Search for the cell housing the specified text and yield its [x, y] center coordinate. 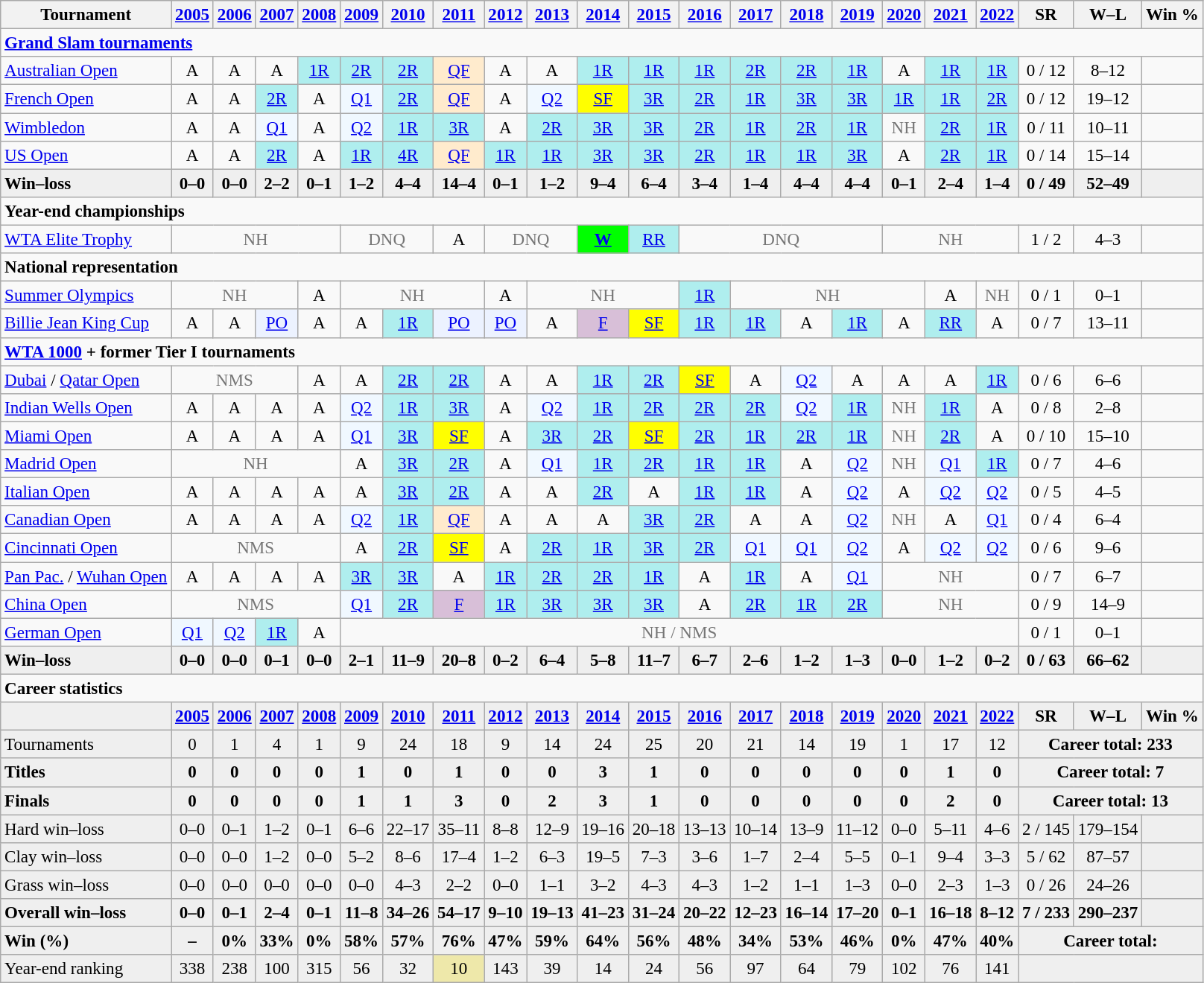
NH / NMS [679, 632]
11–7 [653, 661]
Career total: [1110, 941]
5 / 62 [1046, 857]
Wimbledon [86, 127]
15–10 [1107, 436]
Year-end championships [602, 211]
141 [997, 969]
79 [858, 969]
Career total: 7 [1110, 773]
Titles [86, 773]
39 [552, 969]
17 [951, 745]
10–11 [1107, 127]
18 [459, 745]
20–22 [705, 913]
French Open [86, 99]
19–12 [1107, 99]
2–1 [362, 661]
12–9 [552, 829]
Dubai / Qatar Open [86, 380]
57% [408, 941]
1 / 2 [1046, 240]
Miami Open [86, 436]
5–11 [951, 829]
0 / 14 [1046, 156]
25 [653, 745]
0 / 11 [1046, 127]
46% [858, 941]
15–14 [1107, 156]
Tournament [86, 15]
Year-end ranking [86, 969]
Australian Open [86, 71]
9–6 [1107, 548]
5–5 [858, 857]
31–24 [653, 913]
14–4 [459, 183]
Career total: 13 [1110, 801]
US Open [86, 156]
0 / 8 [1046, 408]
338 [192, 969]
7–3 [653, 857]
41–23 [603, 913]
0 / 9 [1046, 605]
0 / 4 [1046, 520]
238 [234, 969]
Madrid Open [86, 464]
34% [755, 941]
Cincinnati Open [86, 548]
17–4 [459, 857]
2 / 145 [1046, 829]
Indian Wells Open [86, 408]
11–12 [858, 829]
102 [904, 969]
10 [459, 969]
Canadian Open [86, 520]
0 / 5 [1046, 492]
1–7 [755, 857]
8–6 [408, 857]
21 [755, 745]
53% [806, 941]
Career statistics [602, 689]
290–237 [1107, 913]
4R [408, 156]
10–14 [755, 829]
– [192, 941]
Clay win–loss [86, 857]
Summer Olympics [86, 296]
33% [277, 941]
22–17 [408, 829]
19–5 [603, 857]
8–8 [505, 829]
32 [408, 969]
7 / 233 [1046, 913]
19–13 [552, 913]
5–8 [603, 661]
13–11 [1107, 324]
6–3 [552, 857]
Win (%) [86, 941]
64 [806, 969]
13–9 [806, 829]
143 [505, 969]
Hard win–loss [86, 829]
35–11 [459, 829]
2–3 [951, 885]
12 [997, 745]
20 [705, 745]
Italian Open [86, 492]
87–57 [1107, 857]
315 [319, 969]
3–2 [603, 885]
40% [997, 941]
64% [603, 941]
9–10 [505, 913]
16–14 [806, 913]
Billie Jean King Cup [86, 324]
Grass win–loss [86, 885]
German Open [86, 632]
Finals [86, 801]
4–5 [1107, 492]
WTA Elite Trophy [86, 240]
National representation [602, 267]
48% [705, 941]
19 [858, 745]
0 / 10 [1046, 436]
Grand Slam tournaments [602, 43]
20–8 [459, 661]
Career total: 233 [1110, 745]
5–2 [362, 857]
11–8 [362, 913]
3–4 [705, 183]
3–6 [705, 857]
2–6 [755, 661]
97 [755, 969]
16–18 [951, 913]
59% [552, 941]
0 / 49 [1046, 183]
Tournaments [86, 745]
4 [277, 745]
11–9 [408, 661]
17–20 [858, 913]
Overall win–loss [86, 913]
56% [653, 941]
52–49 [1107, 183]
179–154 [1107, 829]
76 [951, 969]
3–3 [997, 857]
76% [459, 941]
14–9 [1107, 605]
W [603, 240]
34–26 [408, 913]
0 / 63 [1046, 661]
WTA 1000 + former Tier I tournaments [602, 351]
100 [277, 969]
Pan Pac. / Wuhan Open [86, 576]
66–62 [1107, 661]
20–18 [653, 829]
58% [362, 941]
2–8 [1107, 408]
54–17 [459, 913]
China Open [86, 605]
12–23 [755, 913]
0 / 26 [1046, 885]
19–16 [603, 829]
13–13 [705, 829]
24–26 [1107, 885]
